Provide the [x, y] coordinate of the cell's center where the given text is located.  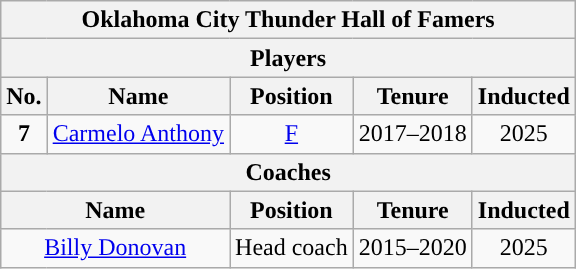
Billy Donovan [116, 248]
2015–2020 [412, 248]
2017–2018 [412, 134]
F [292, 134]
Carmelo Anthony [138, 134]
Head coach [292, 248]
Oklahoma City Thunder Hall of Famers [288, 20]
No. [24, 96]
Coaches [288, 172]
7 [24, 134]
Players [288, 58]
